Return (x, y) of the center of cell containing provided text 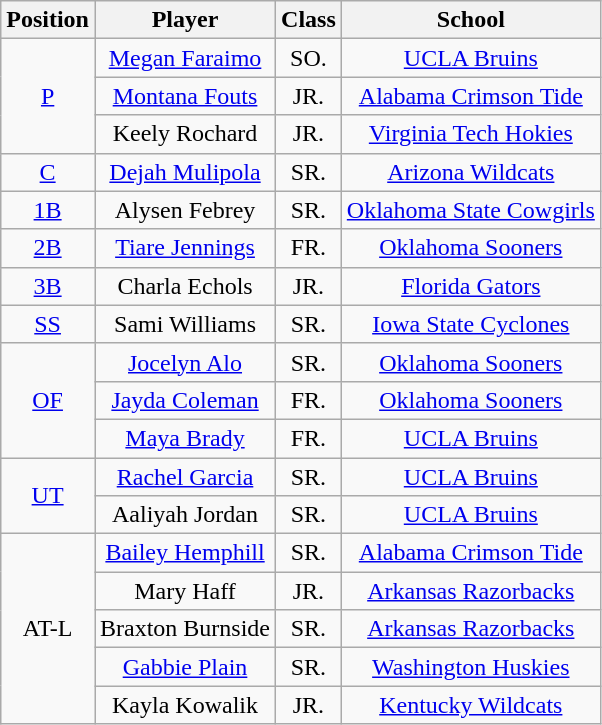
Kentucky Wildcats (470, 705)
Iowa State Cyclones (470, 324)
Keely Rochard (184, 134)
Mary Haff (184, 591)
Sami Williams (184, 324)
Megan Faraimo (184, 58)
P (48, 96)
Kayla Kowalik (184, 705)
Washington Huskies (470, 667)
UT (48, 496)
Bailey Hemphill (184, 553)
Oklahoma State Cowgirls (470, 210)
Jocelyn Alo (184, 362)
Arizona Wildcats (470, 172)
Jayda Coleman (184, 400)
AT-L (48, 629)
School (470, 20)
SO. (309, 58)
Braxton Burnside (184, 629)
Montana Fouts (184, 96)
Aaliyah Jordan (184, 515)
Dejah Mulipola (184, 172)
Alysen Febrey (184, 210)
Charla Echols (184, 286)
SS (48, 324)
Maya Brady (184, 438)
OF (48, 400)
Virginia Tech Hokies (470, 134)
C (48, 172)
Gabbie Plain (184, 667)
3B (48, 286)
Rachel Garcia (184, 477)
2B (48, 248)
Class (309, 20)
1B (48, 210)
Tiare Jennings (184, 248)
Player (184, 20)
Florida Gators (470, 286)
Position (48, 20)
